Determine the [x, y] coordinate at the center of the cell enclosing the given text.  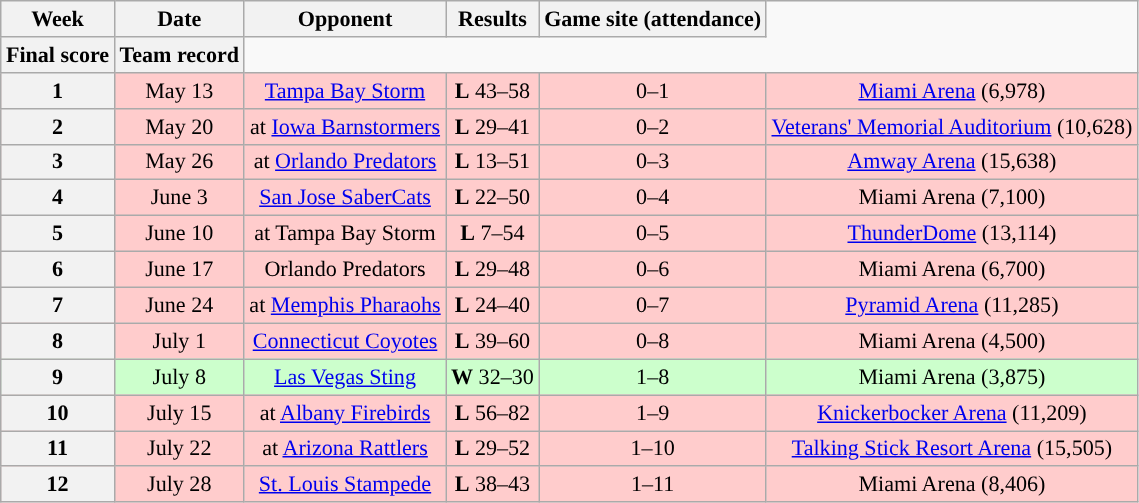
L 39–60 [492, 341]
0–1 [652, 90]
Veterans' Memorial Auditorium (10,628) [952, 126]
at Orlando Predators [345, 162]
8 [58, 341]
0–3 [652, 162]
L 29–41 [492, 126]
0–6 [652, 269]
at Tampa Bay Storm [345, 233]
June 10 [179, 233]
July 1 [179, 341]
Miami Arena (4,500) [952, 341]
L 38–43 [492, 484]
ThunderDome (13,114) [952, 233]
0–7 [652, 305]
6 [58, 269]
11 [58, 448]
W 32–30 [492, 377]
Miami Arena (8,406) [952, 484]
Talking Stick Resort Arena (15,505) [952, 448]
5 [58, 233]
L 7–54 [492, 233]
May 13 [179, 90]
at Memphis Pharaohs [345, 305]
10 [58, 412]
at Iowa Barnstormers [345, 126]
at Albany Firebirds [345, 412]
Pyramid Arena (11,285) [952, 305]
L 13–51 [492, 162]
Miami Arena (7,100) [952, 198]
1–9 [652, 412]
July 8 [179, 377]
L 29–52 [492, 448]
1–10 [652, 448]
Orlando Predators [345, 269]
June 3 [179, 198]
1–8 [652, 377]
Results [492, 18]
12 [58, 484]
St. Louis Stampede [345, 484]
0–8 [652, 341]
Miami Arena (6,700) [952, 269]
May 26 [179, 162]
9 [58, 377]
Las Vegas Sting [345, 377]
L 24–40 [492, 305]
Miami Arena (3,875) [952, 377]
May 20 [179, 126]
Knickerbocker Arena (11,209) [952, 412]
Connecticut Coyotes [345, 341]
1 [58, 90]
L 29–48 [492, 269]
Final score [58, 54]
June 17 [179, 269]
L 43–58 [492, 90]
Week [58, 18]
San Jose SaberCats [345, 198]
at Arizona Rattlers [345, 448]
Amway Arena (15,638) [952, 162]
Miami Arena (6,978) [952, 90]
3 [58, 162]
July 22 [179, 448]
1–11 [652, 484]
L 22–50 [492, 198]
7 [58, 305]
Opponent [345, 18]
0–2 [652, 126]
July 15 [179, 412]
Game site (attendance) [652, 18]
June 24 [179, 305]
0–4 [652, 198]
L 56–82 [492, 412]
July 28 [179, 484]
Tampa Bay Storm [345, 90]
Date [179, 18]
0–5 [652, 233]
2 [58, 126]
4 [58, 198]
Team record [179, 54]
